Return the [X, Y] coordinate for the center point of the cell that contains the specified text.  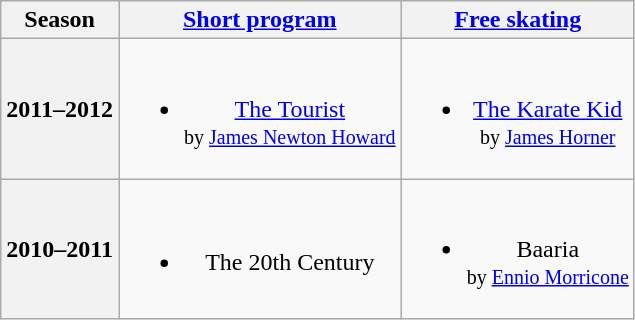
The 20th Century [260, 249]
2011–2012 [60, 109]
The Karate Kid by James Horner [518, 109]
Free skating [518, 20]
2010–2011 [60, 249]
Baaria by Ennio Morricone [518, 249]
Short program [260, 20]
The Tourist by James Newton Howard [260, 109]
Season [60, 20]
